For the text-containing cell, return its midpoint in (x, y) coordinate format. 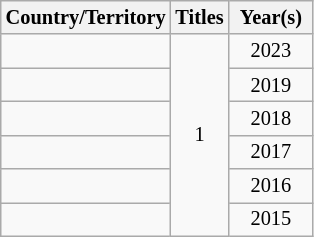
Year(s) (270, 17)
2018 (270, 118)
1 (199, 135)
2019 (270, 85)
2015 (270, 219)
2023 (270, 51)
2017 (270, 152)
Titles (199, 17)
2016 (270, 186)
Country/Territory (86, 17)
